Output the [X, Y] coordinate of the center of the cell containing the given text.  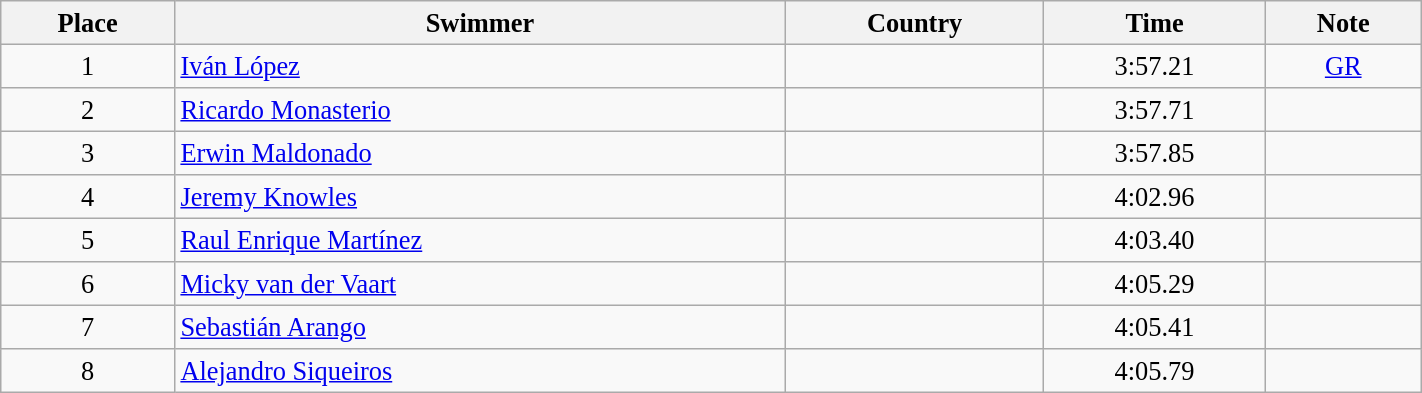
3 [88, 153]
2 [88, 109]
6 [88, 284]
Iván López [480, 66]
Jeremy Knowles [480, 197]
8 [88, 371]
7 [88, 327]
Swimmer [480, 22]
4:03.40 [1154, 240]
Place [88, 22]
Micky van der Vaart [480, 284]
4:05.29 [1154, 284]
Ricardo Monasterio [480, 109]
Sebastián Arango [480, 327]
GR [1343, 66]
1 [88, 66]
Note [1343, 22]
Time [1154, 22]
4:05.79 [1154, 371]
5 [88, 240]
3:57.71 [1154, 109]
Raul Enrique Martínez [480, 240]
Country [914, 22]
Alejandro Siqueiros [480, 371]
3:57.21 [1154, 66]
4:05.41 [1154, 327]
4 [88, 197]
4:02.96 [1154, 197]
3:57.85 [1154, 153]
Erwin Maldonado [480, 153]
